Locate the cell with the specified text and output its [x, y] center coordinate. 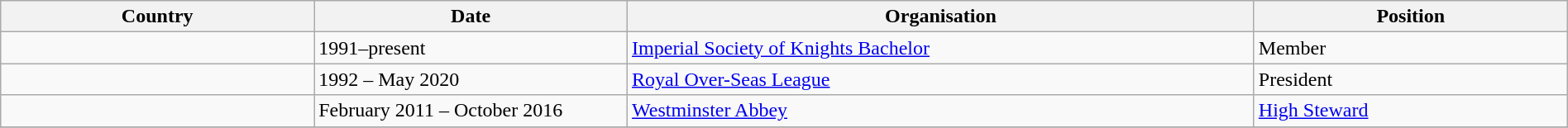
Date [471, 17]
High Steward [1411, 111]
Westminster Abbey [941, 111]
February 2011 – October 2016 [471, 111]
Royal Over-Seas League [941, 79]
Country [157, 17]
1992 – May 2020 [471, 79]
Imperial Society of Knights Bachelor [941, 48]
Organisation [941, 17]
1991–present [471, 48]
Position [1411, 17]
President [1411, 79]
Member [1411, 48]
